Scan for the cell matching the given text and deliver its (X, Y) coordinate at center. 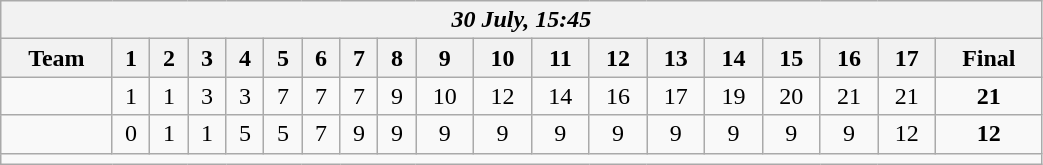
13 (676, 58)
15 (791, 58)
2 (169, 58)
0 (131, 134)
Team (56, 58)
Final (989, 58)
4 (245, 58)
19 (734, 96)
20 (791, 96)
6 (321, 58)
8 (397, 58)
30 July, 15:45 (522, 20)
11 (560, 58)
